Detect which cell encompasses the target text, then output its [X, Y] center coordinate. 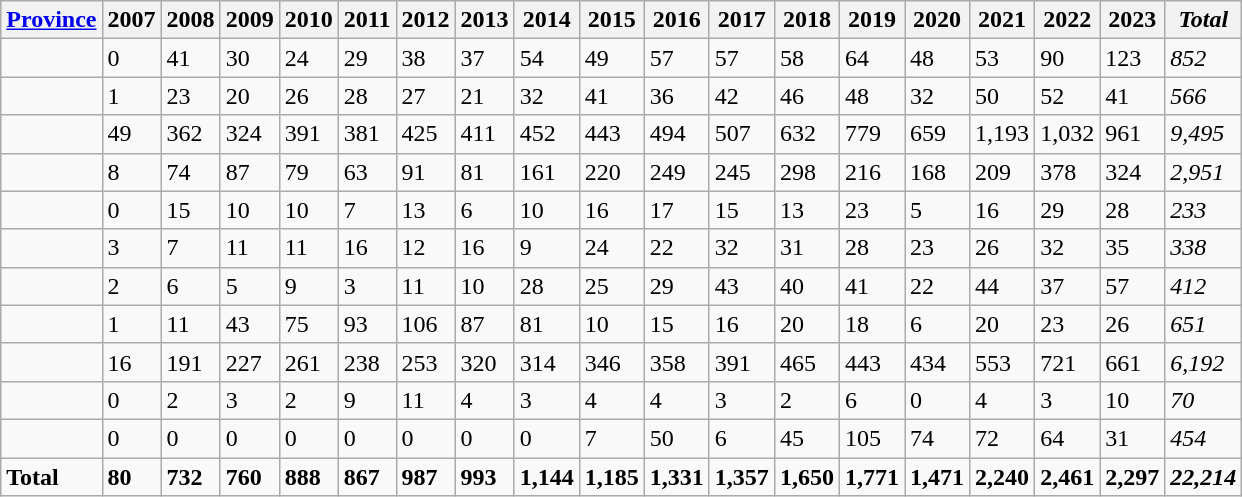
70 [1204, 400]
732 [190, 477]
72 [1002, 438]
338 [1204, 248]
661 [1132, 362]
54 [546, 58]
1,193 [1002, 134]
227 [250, 362]
6,192 [1204, 362]
216 [872, 172]
651 [1204, 324]
90 [1068, 58]
2008 [190, 20]
46 [806, 96]
9,495 [1204, 134]
993 [484, 477]
42 [742, 96]
2022 [1068, 20]
1,357 [742, 477]
36 [676, 96]
2013 [484, 20]
1,471 [938, 477]
381 [367, 134]
233 [1204, 210]
779 [872, 134]
411 [484, 134]
852 [1204, 58]
452 [546, 134]
2,297 [1132, 477]
867 [367, 477]
25 [612, 286]
987 [426, 477]
44 [1002, 286]
91 [426, 172]
209 [1002, 172]
1,331 [676, 477]
553 [1002, 362]
53 [1002, 58]
2015 [612, 20]
507 [742, 134]
2021 [1002, 20]
298 [806, 172]
1,650 [806, 477]
63 [367, 172]
2011 [367, 20]
434 [938, 362]
220 [612, 172]
494 [676, 134]
888 [308, 477]
2020 [938, 20]
362 [190, 134]
18 [872, 324]
17 [676, 210]
2017 [742, 20]
378 [1068, 172]
238 [367, 362]
961 [1132, 134]
358 [676, 362]
2014 [546, 20]
35 [1132, 248]
58 [806, 58]
249 [676, 172]
27 [426, 96]
2016 [676, 20]
760 [250, 477]
314 [546, 362]
80 [132, 477]
1,032 [1068, 134]
2018 [806, 20]
2,951 [1204, 172]
22,214 [1204, 477]
93 [367, 324]
245 [742, 172]
454 [1204, 438]
2010 [308, 20]
45 [806, 438]
2,240 [1002, 477]
1,144 [546, 477]
106 [426, 324]
2009 [250, 20]
659 [938, 134]
40 [806, 286]
721 [1068, 362]
105 [872, 438]
566 [1204, 96]
412 [1204, 286]
21 [484, 96]
12 [426, 248]
Province [52, 20]
161 [546, 172]
79 [308, 172]
632 [806, 134]
346 [612, 362]
30 [250, 58]
8 [132, 172]
38 [426, 58]
1,771 [872, 477]
2,461 [1068, 477]
123 [1132, 58]
168 [938, 172]
1,185 [612, 477]
2012 [426, 20]
465 [806, 362]
75 [308, 324]
52 [1068, 96]
261 [308, 362]
2019 [872, 20]
320 [484, 362]
191 [190, 362]
2023 [1132, 20]
425 [426, 134]
2007 [132, 20]
253 [426, 362]
